Find where the given text appears and provide that cell's center as [X, Y] coordinate. 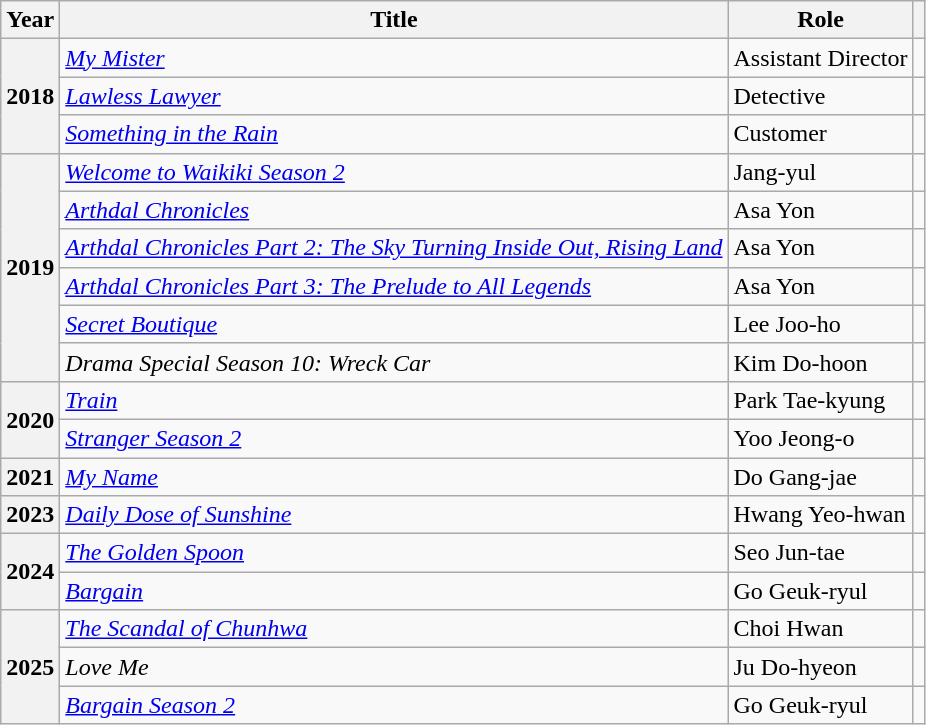
Love Me [394, 667]
Arthdal Chronicles [394, 210]
Lawless Lawyer [394, 96]
2020 [30, 419]
Detective [820, 96]
Assistant Director [820, 58]
2018 [30, 96]
Seo Jun-tae [820, 553]
2019 [30, 267]
Do Gang-jae [820, 477]
2023 [30, 515]
Bargain Season 2 [394, 705]
Stranger Season 2 [394, 438]
Arthdal Chronicles Part 3: The Prelude to All Legends [394, 286]
Lee Joo-ho [820, 324]
Arthdal Chronicles Part 2: The Sky Turning Inside Out, Rising Land [394, 248]
Title [394, 20]
The Scandal of Chunhwa [394, 629]
Hwang Yeo-hwan [820, 515]
2021 [30, 477]
Yoo Jeong-o [820, 438]
Park Tae-kyung [820, 400]
Year [30, 20]
The Golden Spoon [394, 553]
Daily Dose of Sunshine [394, 515]
Role [820, 20]
Drama Special Season 10: Wreck Car [394, 362]
My Mister [394, 58]
2025 [30, 667]
Bargain [394, 591]
Welcome to Waikiki Season 2 [394, 172]
Choi Hwan [820, 629]
2024 [30, 572]
Something in the Rain [394, 134]
Customer [820, 134]
My Name [394, 477]
Secret Boutique [394, 324]
Train [394, 400]
Jang-yul [820, 172]
Ju Do-hyeon [820, 667]
Kim Do-hoon [820, 362]
